Find where the given text appears and provide that cell's center as [x, y] coordinate. 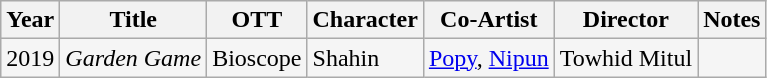
2019 [30, 58]
Character [365, 20]
OTT [257, 20]
Towhid Mitul [626, 58]
Bioscope [257, 58]
Popy, Nipun [488, 58]
Notes [732, 20]
Co-Artist [488, 20]
Year [30, 20]
Title [134, 20]
Director [626, 20]
Garden Game [134, 58]
Shahin [365, 58]
